Identify which cell holds the provided text, then report its (x, y) central coordinate. 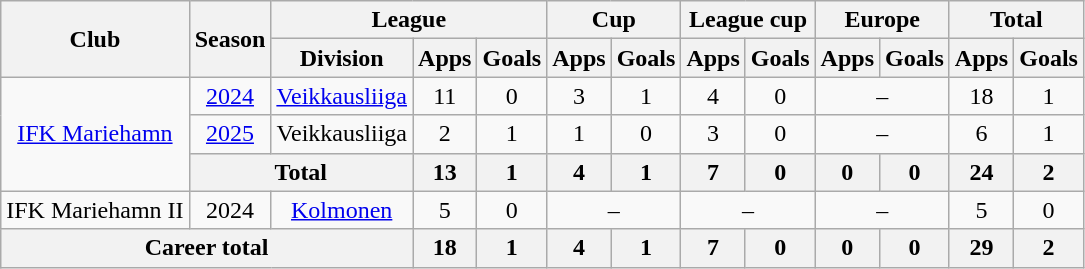
IFK Mariehamn (95, 134)
Career total (207, 248)
6 (981, 134)
IFK Mariehamn II (95, 210)
11 (445, 96)
League (409, 20)
Cup (614, 20)
Club (95, 39)
13 (445, 172)
Season (230, 39)
League cup (748, 20)
24 (981, 172)
Europe (882, 20)
Division (342, 58)
Kolmonen (342, 210)
29 (981, 248)
2025 (230, 134)
